Search for the cell housing the specified text and yield its [X, Y] center coordinate. 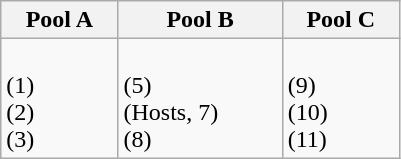
Pool B [200, 20]
(5) (Hosts, 7) (8) [200, 98]
Pool C [340, 20]
(9) (10) (11) [340, 98]
(1) (2) (3) [60, 98]
Pool A [60, 20]
